Output the [x, y] coordinate of the center of the cell containing the given text.  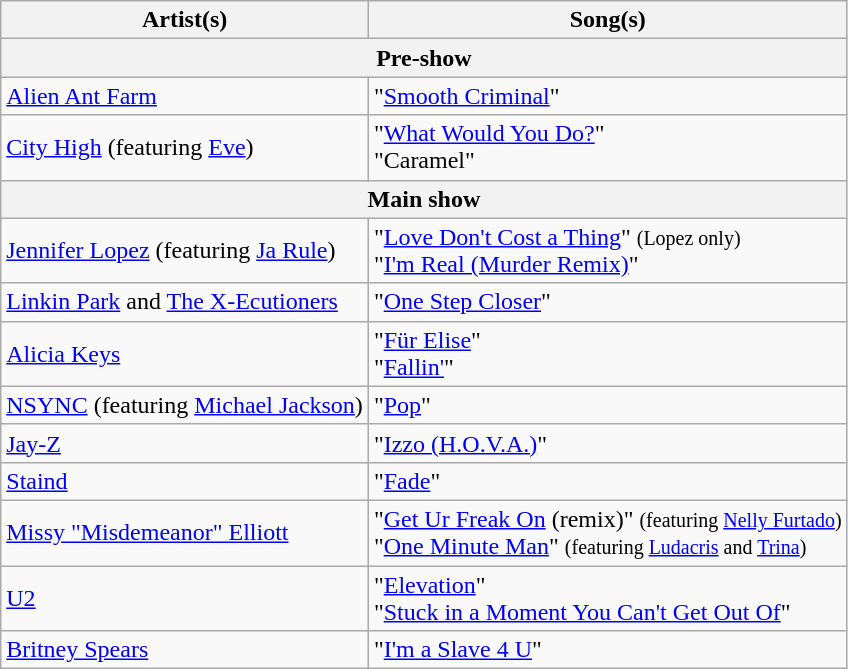
"Fade" [608, 481]
NSYNC (featuring Michael Jackson) [185, 405]
Jay-Z [185, 443]
Britney Spears [185, 650]
"One Step Closer" [608, 302]
"Get Ur Freak On (remix)" (featuring Nelly Furtado) "One Minute Man" (featuring Ludacris and Trina) [608, 532]
"Pop" [608, 405]
Staind [185, 481]
"Smooth Criminal" [608, 96]
Song(s) [608, 20]
Artist(s) [185, 20]
Alien Ant Farm [185, 96]
"I'm a Slave 4 U" [608, 650]
Linkin Park and The X-Ecutioners [185, 302]
"What Would You Do?" "Caramel" [608, 148]
Alicia Keys [185, 354]
City High (featuring Eve) [185, 148]
"Elevation" "Stuck in a Moment You Can't Get Out Of" [608, 598]
U2 [185, 598]
"Love Don't Cost a Thing" (Lopez only) "I'm Real (Murder Remix)" [608, 250]
"Izzo (H.O.V.A.)" [608, 443]
Main show [424, 199]
Pre-show [424, 58]
Missy "Misdemeanor" Elliott [185, 532]
"Für Elise" "Fallin'" [608, 354]
Jennifer Lopez (featuring Ja Rule) [185, 250]
